For the text-containing cell, return its midpoint in (x, y) coordinate format. 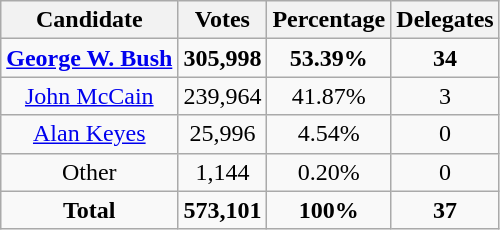
3 (445, 96)
573,101 (222, 210)
239,964 (222, 96)
37 (445, 210)
100% (329, 210)
41.87% (329, 96)
Delegates (445, 20)
0.20% (329, 172)
1,144 (222, 172)
25,996 (222, 134)
305,998 (222, 58)
4.54% (329, 134)
Percentage (329, 20)
Alan Keyes (90, 134)
Other (90, 172)
Total (90, 210)
53.39% (329, 58)
Votes (222, 20)
34 (445, 58)
John McCain (90, 96)
George W. Bush (90, 58)
Candidate (90, 20)
